From the cell containing the given text, extract its center point as [x, y] coordinate. 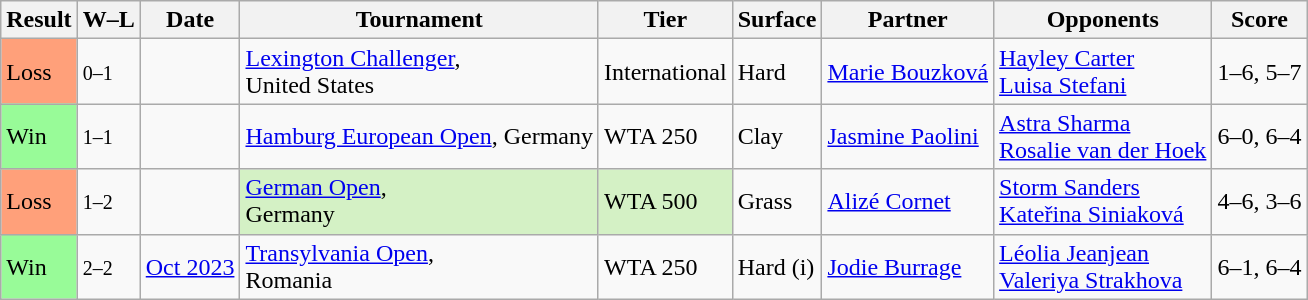
Date [190, 20]
German Open, Germany [420, 202]
Score [1260, 20]
1–1 [108, 136]
Hayley Carter Luisa Stefani [1103, 72]
Tournament [420, 20]
Transylvania Open, Romania [420, 266]
6–0, 6–4 [1260, 136]
WTA 500 [665, 202]
Grass [777, 202]
0–1 [108, 72]
Partner [908, 20]
Jasmine Paolini [908, 136]
Hard [777, 72]
Hamburg European Open, Germany [420, 136]
W–L [108, 20]
International [665, 72]
2–2 [108, 266]
6–1, 6–4 [1260, 266]
Astra Sharma Rosalie van der Hoek [1103, 136]
Léolia Jeanjean Valeriya Strakhova [1103, 266]
1–2 [108, 202]
Alizé Cornet [908, 202]
Tier [665, 20]
1–6, 5–7 [1260, 72]
Storm Sanders Kateřina Siniaková [1103, 202]
Oct 2023 [190, 266]
Result [39, 20]
Marie Bouzková [908, 72]
4–6, 3–6 [1260, 202]
Surface [777, 20]
Opponents [1103, 20]
Clay [777, 136]
Lexington Challenger, United States [420, 72]
Hard (i) [777, 266]
Jodie Burrage [908, 266]
